Determine the (X, Y) coordinate at the center of the cell enclosing the given text.  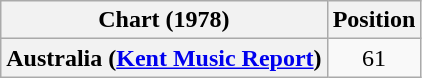
Position (374, 20)
Chart (1978) (164, 20)
Australia (Kent Music Report) (164, 58)
61 (374, 58)
